For the text-containing cell, return its midpoint in (X, Y) coordinate format. 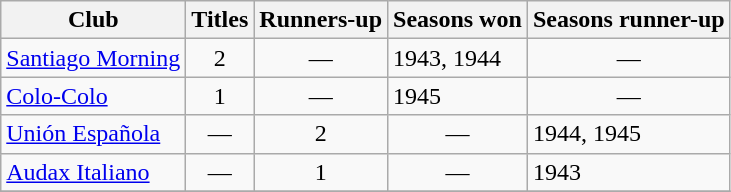
Club (94, 20)
Audax Italiano (94, 172)
1943, 1944 (458, 58)
Unión Española (94, 134)
Santiago Morning (94, 58)
Titles (220, 20)
1945 (458, 96)
Runners-up (321, 20)
Seasons runner-up (628, 20)
Colo-Colo (94, 96)
1944, 1945 (628, 134)
Seasons won (458, 20)
1943 (628, 172)
